Return [X, Y] of the center of cell containing provided text 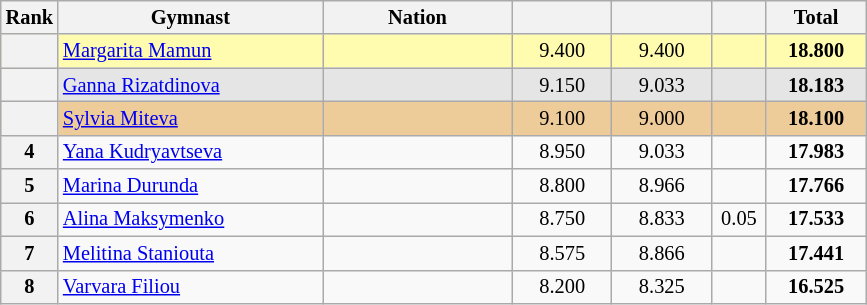
Marina Durunda [190, 186]
Yana Kudryavtseva [190, 152]
18.183 [816, 85]
8.575 [562, 253]
17.766 [816, 186]
9.100 [562, 118]
Ganna Rizatdinova [190, 85]
8 [30, 287]
Sylvia Miteva [190, 118]
Nation [418, 17]
Melitina Staniouta [190, 253]
Gymnast [190, 17]
18.800 [816, 51]
Rank [30, 17]
6 [30, 219]
17.983 [816, 152]
0.05 [740, 219]
Varvara Filiou [190, 287]
9.150 [562, 85]
8.200 [562, 287]
18.100 [816, 118]
8.950 [562, 152]
7 [30, 253]
8.750 [562, 219]
8.325 [662, 287]
Total [816, 17]
17.441 [816, 253]
8.966 [662, 186]
8.800 [562, 186]
8.833 [662, 219]
4 [30, 152]
Margarita Mamun [190, 51]
Alina Maksymenko [190, 219]
5 [30, 186]
9.000 [662, 118]
8.866 [662, 253]
16.525 [816, 287]
17.533 [816, 219]
